Capture the cell that displays the provided text and extract its [X, Y] central coordinate. 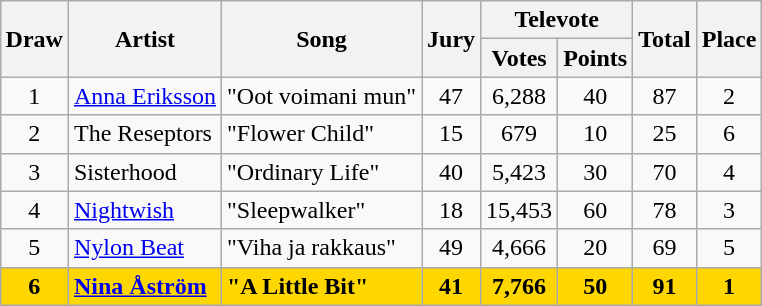
Draw [34, 39]
15 [452, 134]
30 [596, 172]
"Ordinary Life" [322, 172]
"Oot voimani mun" [322, 96]
Sisterhood [144, 172]
70 [665, 172]
25 [665, 134]
50 [596, 286]
"Sleepwalker" [322, 210]
10 [596, 134]
Nightwish [144, 210]
5,423 [520, 172]
Place [729, 39]
7,766 [520, 286]
41 [452, 286]
18 [452, 210]
91 [665, 286]
15,453 [520, 210]
Nylon Beat [144, 248]
Anna Eriksson [144, 96]
49 [452, 248]
"Flower Child" [322, 134]
Votes [520, 58]
679 [520, 134]
6,288 [520, 96]
The Reseptors [144, 134]
78 [665, 210]
Nina Åström [144, 286]
Points [596, 58]
60 [596, 210]
20 [596, 248]
4,666 [520, 248]
"Viha ja rakkaus" [322, 248]
Televote [557, 20]
69 [665, 248]
Total [665, 39]
87 [665, 96]
Artist [144, 39]
Jury [452, 39]
47 [452, 96]
"A Little Bit" [322, 286]
Song [322, 39]
